Locate the cell with the specified text and output its [X, Y] center coordinate. 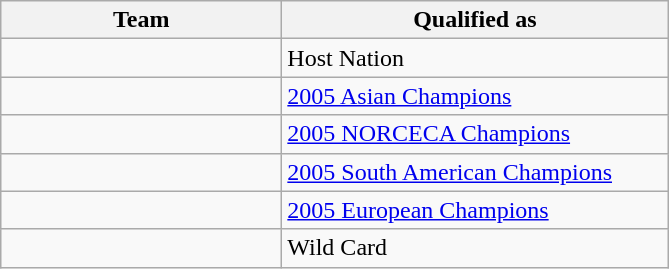
Team [142, 20]
2005 NORCECA Champions [475, 134]
Qualified as [475, 20]
2005 Asian Champions [475, 96]
2005 European Champions [475, 210]
2005 South American Champions [475, 172]
Wild Card [475, 248]
Host Nation [475, 58]
